Return (X, Y) of the center of cell containing provided text 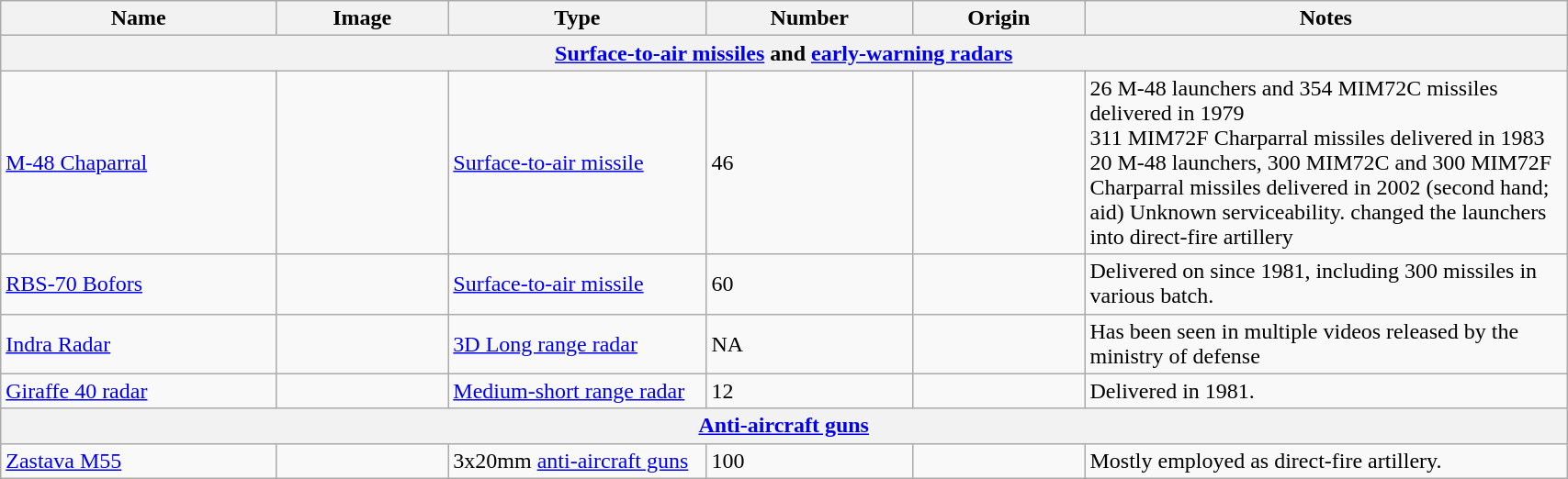
Zastava M55 (139, 461)
Delivered in 1981. (1326, 391)
Surface-to-air missiles and early-warning radars (784, 53)
NA (810, 343)
46 (810, 162)
3x20mm anti-aircraft guns (577, 461)
12 (810, 391)
100 (810, 461)
Name (139, 18)
Notes (1326, 18)
Type (577, 18)
Delivered on since 1981, including 300 missiles in various batch. (1326, 284)
Indra Radar (139, 343)
3D Long range radar (577, 343)
Anti-aircraft guns (784, 426)
RBS-70 Bofors (139, 284)
M-48 Chaparral (139, 162)
Mostly employed as direct-fire artillery. (1326, 461)
Has been seen in multiple videos released by the ministry of defense (1326, 343)
Giraffe 40 radar (139, 391)
Number (810, 18)
Origin (999, 18)
Medium-short range radar (577, 391)
60 (810, 284)
Image (362, 18)
